Extract the (x, y) coordinate from the center of the cell holding the provided text.  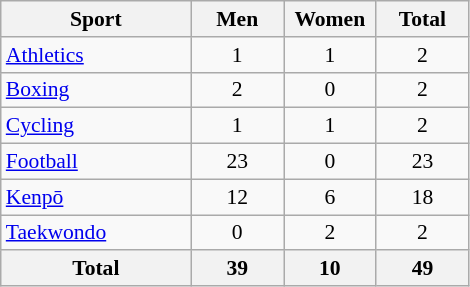
Women (330, 19)
12 (238, 197)
Men (238, 19)
Kenpō (96, 197)
39 (238, 269)
Boxing (96, 90)
6 (330, 197)
49 (422, 269)
Sport (96, 19)
Cycling (96, 126)
Football (96, 162)
18 (422, 197)
Taekwondo (96, 233)
Athletics (96, 55)
10 (330, 269)
